Locate the cell with the specified text and output its (X, Y) center coordinate. 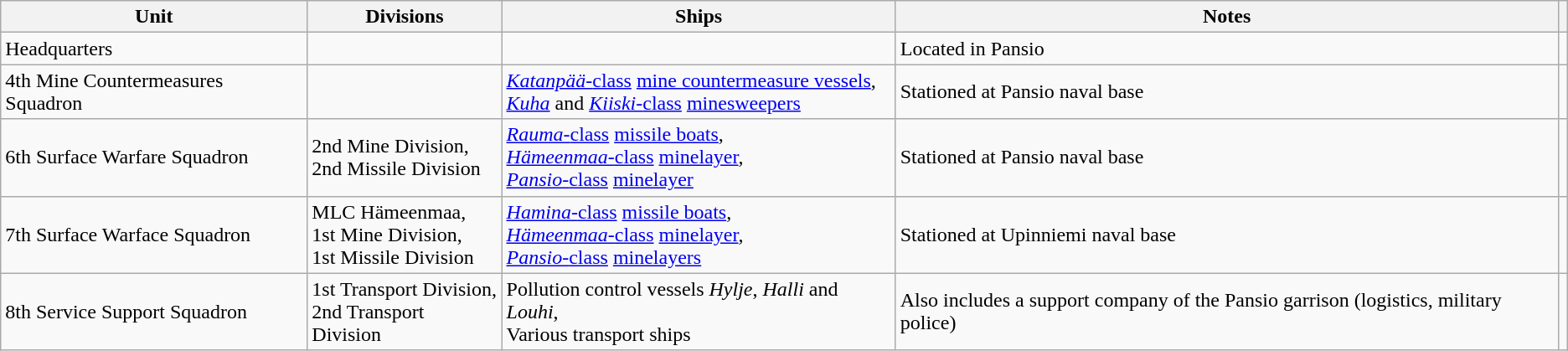
Notes (1226, 17)
Unit (154, 17)
1st Transport Division,2nd Transport Division (405, 312)
Rauma-class missile boats,Hämeenmaa-class minelayer,Pansio-class minelayer (699, 157)
Divisions (405, 17)
Ships (699, 17)
Pollution control vessels Hylje, Halli and Louhi,Various transport ships (699, 312)
Hamina-class missile boats,Hämeenmaa-class minelayer,Pansio-class minelayers (699, 235)
4th Mine Countermeasures Squadron (154, 92)
8th Service Support Squadron (154, 312)
7th Surface Warface Squadron (154, 235)
6th Surface Warfare Squadron (154, 157)
MLC Hämeenmaa,1st Mine Division,1st Missile Division (405, 235)
Also includes a support company of the Pansio garrison (logistics, military police) (1226, 312)
Headquarters (154, 49)
Located in Pansio (1226, 49)
Katanpää-class mine countermeasure vessels,Kuha and Kiiski-class minesweepers (699, 92)
Stationed at Upinniemi naval base (1226, 235)
2nd Mine Division,2nd Missile Division (405, 157)
